Extract the [x, y] coordinate from the center of the cell holding the provided text.  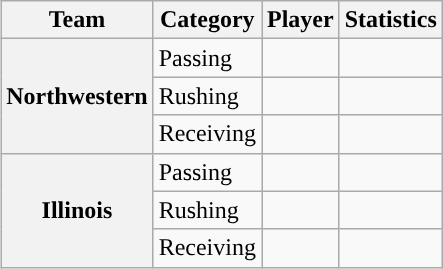
Northwestern [77, 96]
Team [77, 20]
Player [301, 20]
Illinois [77, 210]
Statistics [390, 20]
Category [207, 20]
